Find where the given text appears and provide that cell's center as (X, Y) coordinate. 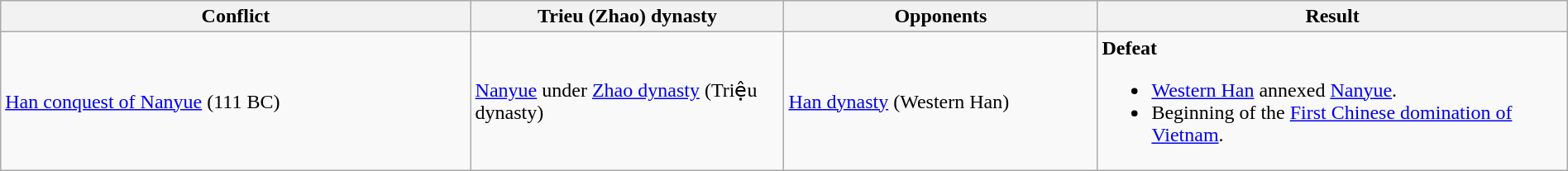
DefeatWestern Han annexed Nanyue.Beginning of the First Chinese domination of Vietnam. (1332, 101)
Result (1332, 17)
Opponents (941, 17)
Han conquest of Nanyue (111 BC) (236, 101)
Han dynasty (Western Han) (941, 101)
Trieu (Zhao) dynasty (627, 17)
Nanyue under Zhao dynasty (Triệu dynasty) (627, 101)
Conflict (236, 17)
